Scan for the cell matching the given text and deliver its (x, y) coordinate at center. 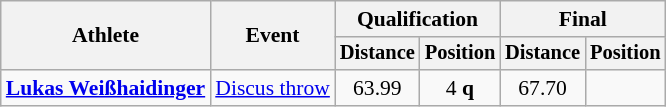
Lukas Weißhaidinger (106, 88)
Athlete (106, 36)
4 q (460, 88)
Discus throw (272, 88)
63.99 (378, 88)
67.70 (542, 88)
Event (272, 36)
Qualification (418, 19)
Final (582, 19)
